Determine the (X, Y) coordinate at the center of the cell enclosing the given text.  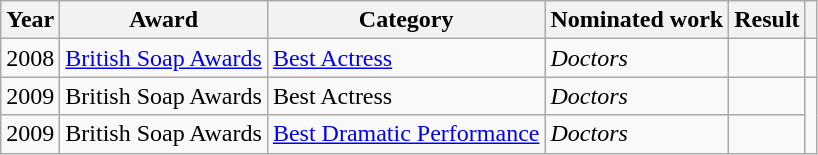
Year (30, 20)
Best Dramatic Performance (406, 134)
2008 (30, 58)
Nominated work (637, 20)
Award (164, 20)
Result (767, 20)
Category (406, 20)
